Find where the given text appears and provide that cell's center as [x, y] coordinate. 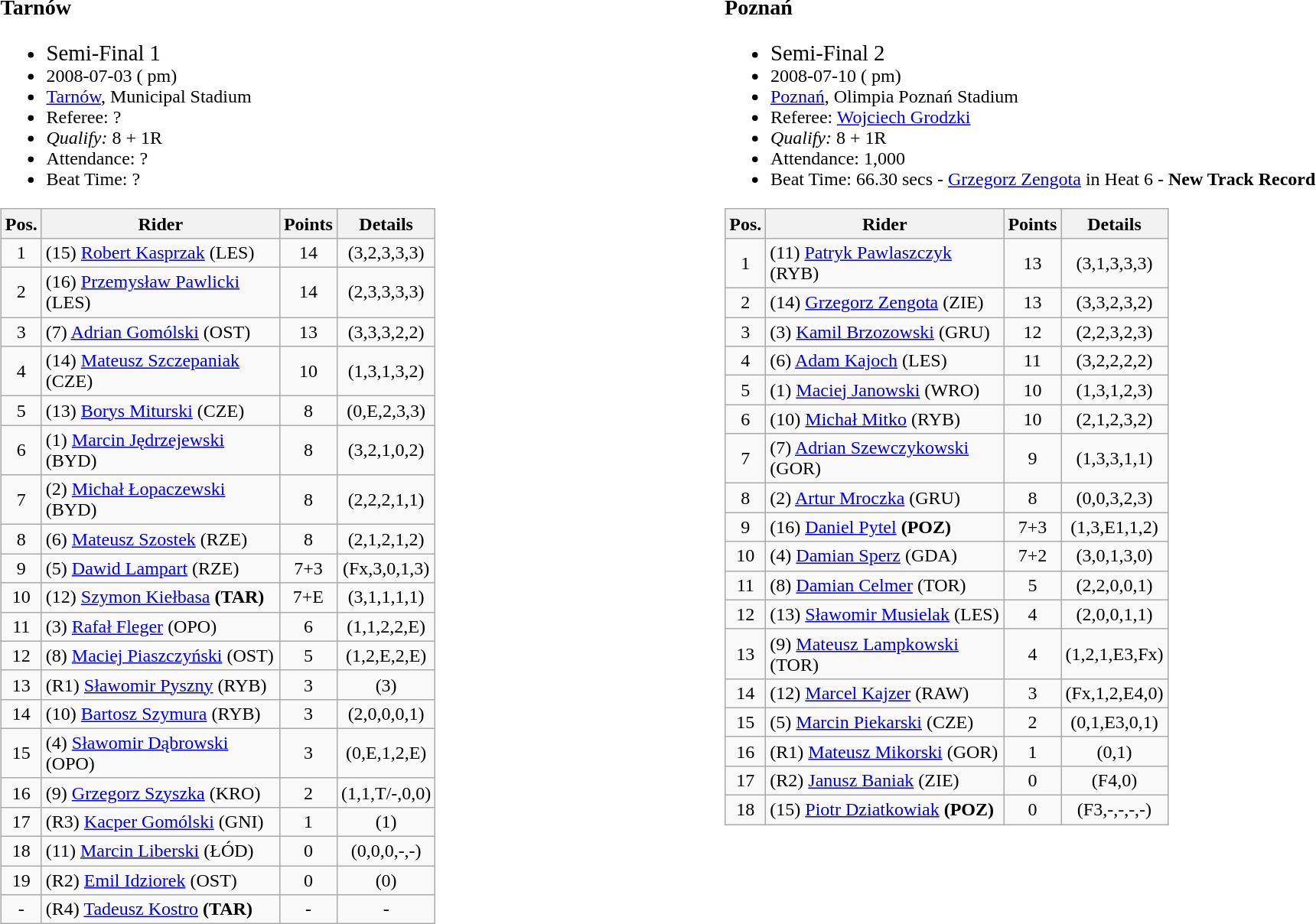
(1) [386, 822]
(15) Piotr Dziatkowiak (POZ) [884, 810]
(9) Mateusz Lampkowski (TOR) [884, 653]
(R1) Sławomir Pyszny (RYB) [161, 685]
(12) Marcel Kajzer (RAW) [884, 693]
(0,E,2,3,3) [386, 411]
(2,0,0,1,1) [1114, 614]
(3,2,3,3,3) [386, 252]
(10) Bartosz Szymura (RYB) [161, 714]
(1,3,3,1,1) [1114, 459]
(2,2,2,1,1) [386, 500]
(2,2,0,0,1) [1114, 585]
(3,3,2,3,2) [1114, 303]
(1,1,2,2,E) [386, 626]
(8) Damian Celmer (TOR) [884, 585]
(3,1,1,1,1) [386, 597]
(3,2,1,0,2) [386, 450]
(0,0,3,2,3) [1114, 498]
(3,1,3,3,3) [1114, 263]
(R2) Janusz Baniak (ZIE) [884, 780]
(0,0,0,-,-) [386, 851]
(3) Rafał Fleger (OPO) [161, 626]
(R3) Kacper Gomólski (GNI) [161, 822]
(4) Sławomir Dąbrowski (OPO) [161, 753]
7+E [308, 597]
(0,E,1,2,E) [386, 753]
(16) Daniel Pytel (POZ) [884, 527]
(8) Maciej Piaszczyński (OST) [161, 656]
(15) Robert Kasprzak (LES) [161, 252]
(1,3,1,3,2) [386, 372]
(Fx,1,2,E4,0) [1114, 693]
(2) Michał Łopaczewski (BYD) [161, 500]
(5) Dawid Lampart (RZE) [161, 568]
(1) Maciej Janowski (WRO) [884, 390]
7+2 [1033, 556]
(7) Adrian Szewczykowski (GOR) [884, 459]
(0,1) [1114, 751]
(13) Sławomir Musielak (LES) [884, 614]
(F4,0) [1114, 780]
(16) Przemysław Pawlicki (LES) [161, 292]
(6) Adam Kajoch (LES) [884, 361]
(3) [386, 685]
(Fx,3,0,1,3) [386, 568]
(14) Grzegorz Zengota (ZIE) [884, 303]
(1,2,E,2,E) [386, 656]
(R2) Emil Idziorek (OST) [161, 880]
(0) [386, 880]
(3,3,3,2,2) [386, 332]
(2,2,3,2,3) [1114, 332]
(11) Marcin Liberski (ŁÓD) [161, 851]
(2,3,3,3,3) [386, 292]
(13) Borys Miturski (CZE) [161, 411]
(R1) Mateusz Mikorski (GOR) [884, 751]
(1,1,T/-,0,0) [386, 792]
(9) Grzegorz Szyszka (KRO) [161, 792]
(2,0,0,0,1) [386, 714]
(11) Patryk Pawlaszczyk (RYB) [884, 263]
(3,2,2,2,2) [1114, 361]
19 [21, 880]
(14) Mateusz Szczepaniak (CZE) [161, 372]
(2,1,2,3,2) [1114, 419]
(7) Adrian Gomólski (OST) [161, 332]
(1) Marcin Jędrzejewski (BYD) [161, 450]
(R4) Tadeusz Kostro (TAR) [161, 909]
(F3,-,-,-,-) [1114, 810]
(1,2,1,E3,Fx) [1114, 653]
(4) Damian Sperz (GDA) [884, 556]
(3) Kamil Brzozowski (GRU) [884, 332]
(1,3,1,2,3) [1114, 390]
(2) Artur Mroczka (GRU) [884, 498]
(10) Michał Mitko (RYB) [884, 419]
(6) Mateusz Szostek (RZE) [161, 539]
(12) Szymon Kiełbasa (TAR) [161, 597]
(0,1,E3,0,1) [1114, 722]
(1,3,E1,1,2) [1114, 527]
(2,1,2,1,2) [386, 539]
(5) Marcin Piekarski (CZE) [884, 722]
(3,0,1,3,0) [1114, 556]
